From the cell containing the given text, extract its center point as (x, y) coordinate. 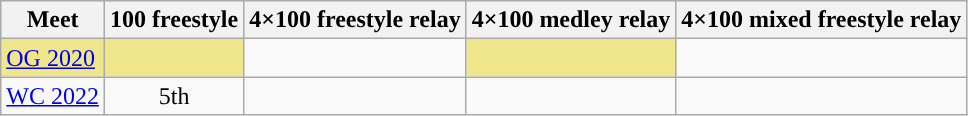
Meet (53, 20)
4×100 freestyle relay (355, 20)
4×100 mixed freestyle relay (822, 20)
OG 2020 (53, 58)
4×100 medley relay (571, 20)
5th (174, 96)
100 freestyle (174, 20)
WC 2022 (53, 96)
